Detect which cell encompasses the target text, then output its [x, y] center coordinate. 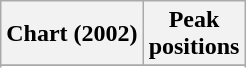
Peakpositions [194, 34]
Chart (2002) [72, 34]
